Extract the (X, Y) coordinate from the center of the cell holding the provided text.  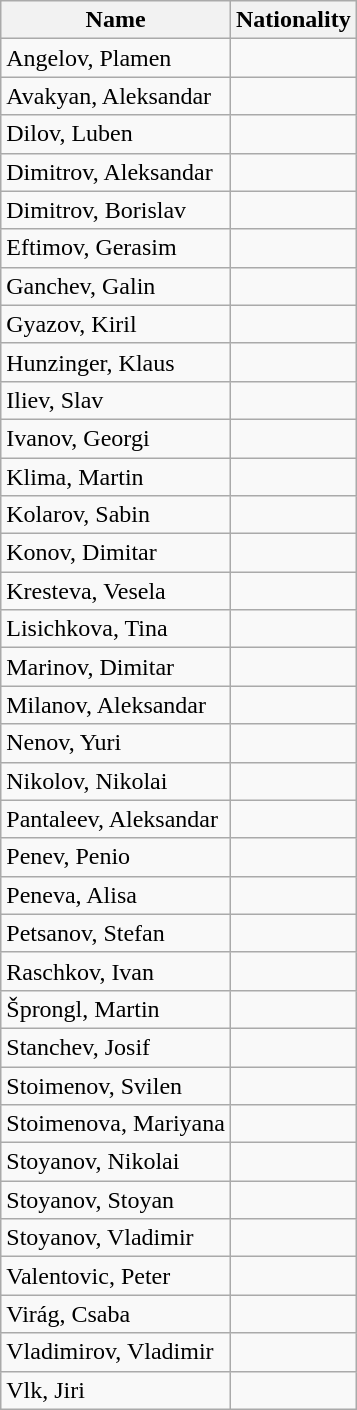
Stoyanov, Nikolai (116, 1162)
Vlk, Jiri (116, 1390)
Dimitrov, Borislav (116, 210)
Stoimenova, Mariyana (116, 1124)
Penev, Penio (116, 857)
Vladimirov, Vladimir (116, 1352)
Klima, Martin (116, 477)
Name (116, 20)
Dilov, Luben (116, 134)
Kresteva, Vesela (116, 591)
Angelov, Plamen (116, 58)
Stoyanov, Vladimir (116, 1238)
Iliev, Slav (116, 400)
Virág, Csaba (116, 1314)
Nationality (293, 20)
Konov, Dimitar (116, 553)
Šprongl, Martin (116, 1009)
Peneva, Alisa (116, 895)
Marinov, Dimitar (116, 667)
Avakyan, Aleksandar (116, 96)
Nenov, Yuri (116, 743)
Hunzinger, Klaus (116, 362)
Pantaleev, Aleksandar (116, 819)
Ivanov, Georgi (116, 438)
Gyazov, Kiril (116, 324)
Valentovic, Peter (116, 1276)
Dimitrov, Aleksandar (116, 172)
Milanov, Aleksandar (116, 705)
Nikolov, Nikolai (116, 781)
Stoimenov, Svilen (116, 1085)
Lisichkova, Tina (116, 629)
Ganchev, Galin (116, 286)
Stanchev, Josif (116, 1047)
Stoyanov, Stoyan (116, 1200)
Raschkov, Ivan (116, 971)
Eftimov, Gerasim (116, 248)
Kolarov, Sabin (116, 515)
Petsanov, Stefan (116, 933)
